Provide the [x, y] coordinate of the cell's center where the given text is located.  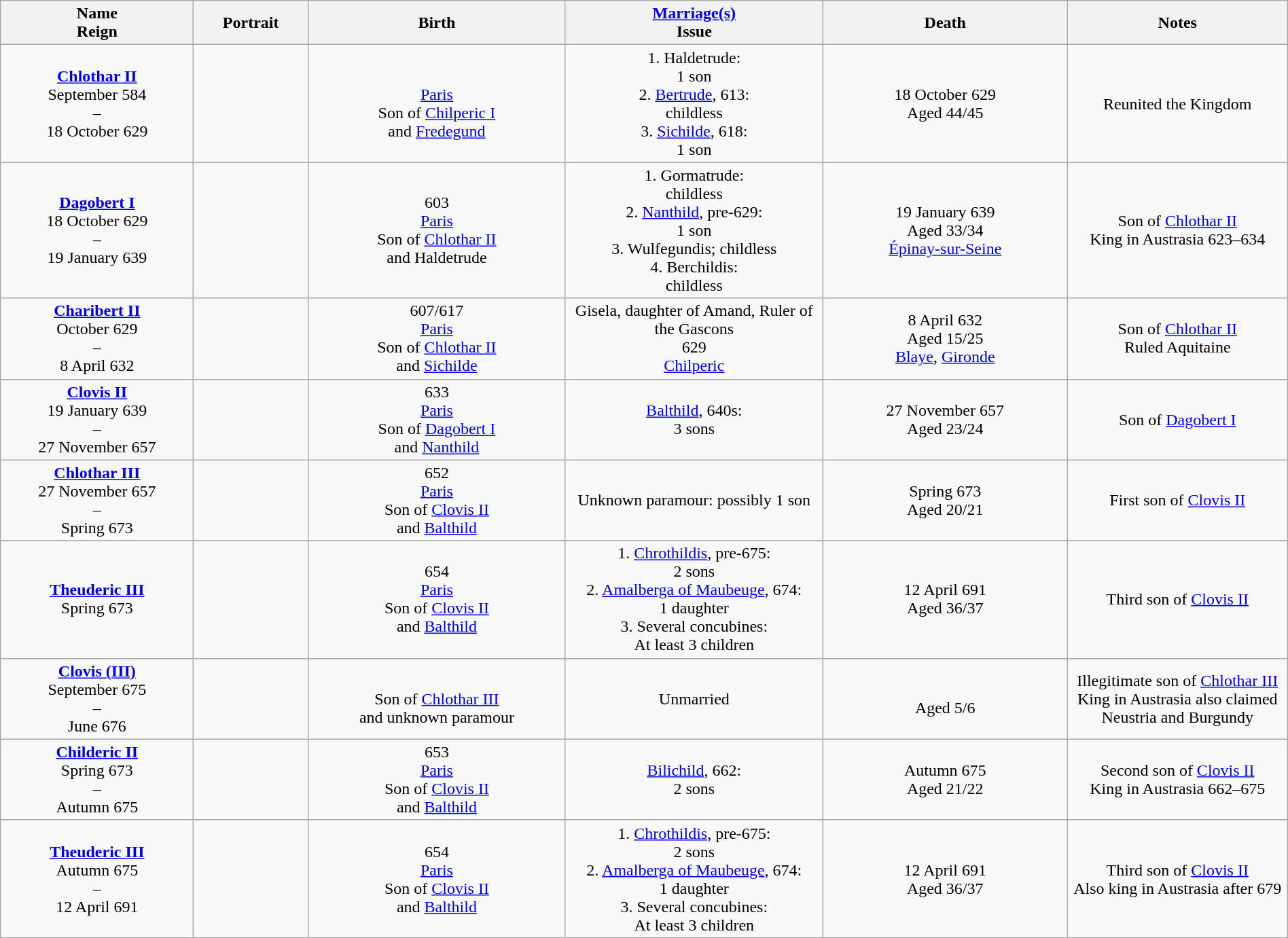
Dagobert I18 October 629–19 January 639 [97, 230]
Reunited the Kingdom [1177, 103]
1. Haldetrude:1 son2. Bertrude, 613:childless3. Sichilde, 618:1 son [694, 103]
First son of Clovis II [1177, 500]
607/617ParisSon of Chlothar IIand Sichilde [436, 338]
Unknown paramour: possibly 1 son [694, 500]
Son of Chlothar IIIand unknown paramour [436, 698]
Gisela, daughter of Amand, Ruler of the Gascons629Chilperic [694, 338]
Clovis (III)September 675–June 676 [97, 698]
ParisSon of Chilperic Iand Fredegund [436, 103]
653ParisSon of Clovis IIand Balthild [436, 780]
Spring 673Aged 20/21 [945, 500]
Son of Chlothar IIRuled Aquitaine [1177, 338]
Theuderic IIISpring 673 [97, 599]
Unmarried [694, 698]
Notes [1177, 23]
Clovis II19 January 639–27 November 657 [97, 420]
Marriage(s)Issue [694, 23]
Third son of Clovis II [1177, 599]
NameReign [97, 23]
Childeric IISpring 673–Autumn 675 [97, 780]
Chlothar IISeptember 584–18 October 629 [97, 103]
8 April 632Aged 15/25Blaye, Gironde [945, 338]
652ParisSon of Clovis IIand Balthild [436, 500]
18 October 629Aged 44/45 [945, 103]
Portrait [251, 23]
Theuderic IIIAutumn 675–12 April 691 [97, 879]
Birth [436, 23]
Son of Chlothar IIKing in Austrasia 623–634 [1177, 230]
Bilichild, 662:2 sons [694, 780]
Aged 5/6 [945, 698]
19 January 639Aged 33/34Épinay-sur-Seine [945, 230]
603ParisSon of Chlothar IIand Haldetrude [436, 230]
Balthild, 640s:3 sons [694, 420]
Chlothar III27 November 657–Spring 673 [97, 500]
Death [945, 23]
633ParisSon of Dagobert Iand Nanthild [436, 420]
Son of Dagobert I [1177, 420]
Charibert IIOctober 629–8 April 632 [97, 338]
Second son of Clovis IIKing in Austrasia 662–675 [1177, 780]
27 November 657Aged 23/24 [945, 420]
Illegitimate son of Chlothar IIIKing in Austrasia also claimed Neustria and Burgundy [1177, 698]
1. Gormatrude:childless2. Nanthild, pre-629:1 son3. Wulfegundis; childless4. Berchildis:childless [694, 230]
Third son of Clovis IIAlso king in Austrasia after 679 [1177, 879]
Autumn 675Aged 21/22 [945, 780]
